For the text-containing cell, return its midpoint in [X, Y] coordinate format. 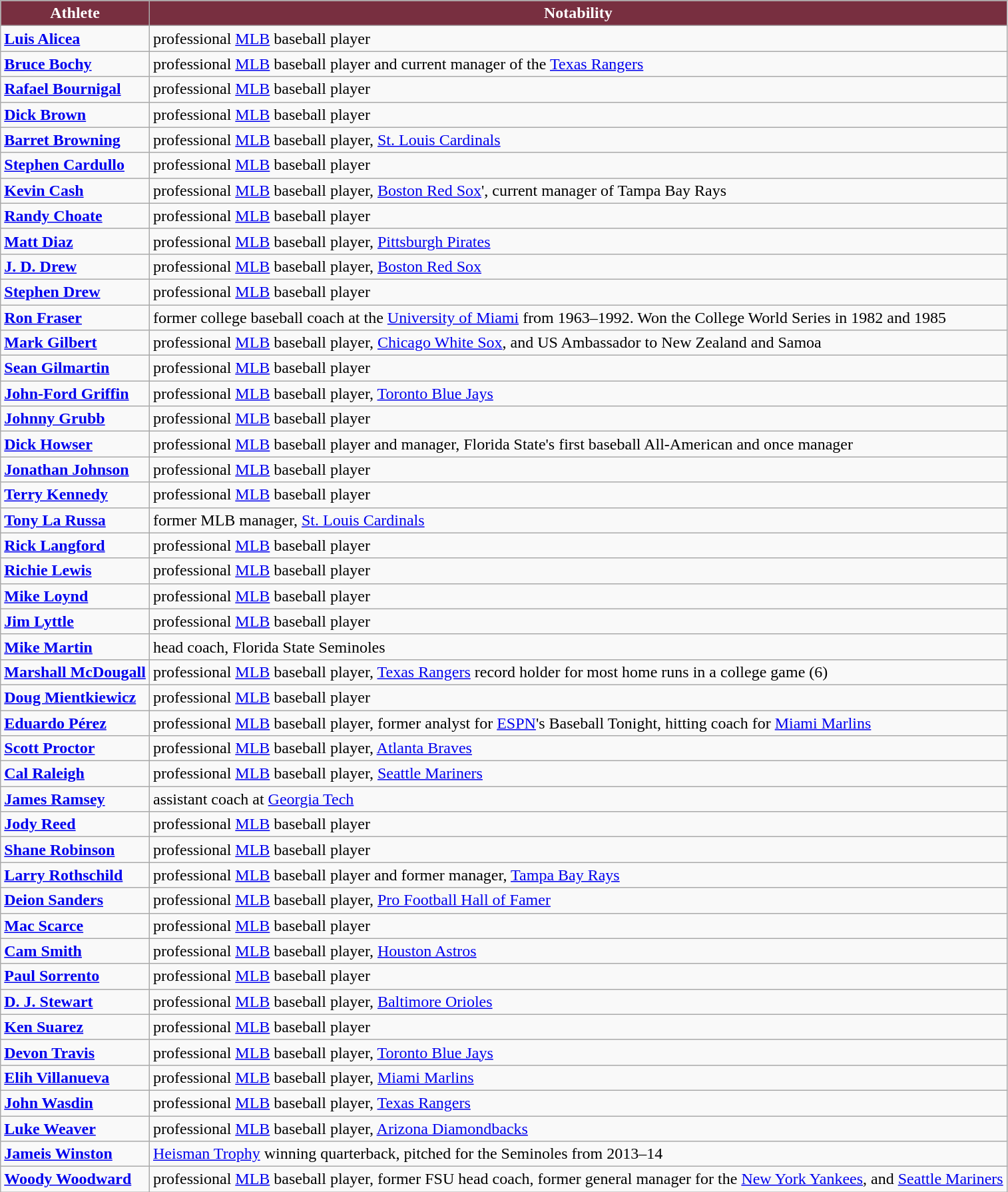
Ron Fraser [75, 318]
professional MLB baseball player, Miami Marlins [578, 1077]
professional MLB baseball player, Texas Rangers [578, 1103]
professional MLB baseball player, Boston Red Sox [578, 266]
Ken Suarez [75, 1027]
Jonathan Johnson [75, 469]
Deion Sanders [75, 900]
Cam Smith [75, 951]
Johnny Grubb [75, 419]
Matt Diaz [75, 241]
professional MLB baseball player, Boston Red Sox', current manager of Tampa Bay Rays [578, 190]
Heisman Trophy winning quarterback, pitched for the Seminoles from 2013–14 [578, 1154]
Mark Gilbert [75, 343]
Dick Brown [75, 115]
Stephen Cardullo [75, 165]
Cal Raleigh [75, 774]
professional MLB baseball player, Baltimore Orioles [578, 1002]
Devon Travis [75, 1052]
professional MLB baseball player, Pittsburgh Pirates [578, 241]
professional MLB baseball player and current manager of the Texas Rangers [578, 64]
Mike Loynd [75, 596]
professional MLB baseball player and manager, Florida State's first baseball All-American and once manager [578, 444]
Mac Scarce [75, 926]
professional MLB baseball player, Seattle Mariners [578, 774]
professional MLB baseball player, Atlanta Braves [578, 748]
Luke Weaver [75, 1129]
Richie Lewis [75, 571]
D. J. Stewart [75, 1002]
Scott Proctor [75, 748]
J. D. Drew [75, 266]
Shane Robinson [75, 850]
Bruce Bochy [75, 64]
head coach, Florida State Seminoles [578, 647]
Woody Woodward [75, 1179]
John-Ford Griffin [75, 394]
Elih Villanueva [75, 1077]
former college baseball coach at the University of Miami from 1963–1992. Won the College World Series in 1982 and 1985 [578, 318]
Randy Choate [75, 216]
Tony La Russa [75, 520]
professional MLB baseball player, St. Louis Cardinals [578, 140]
Mike Martin [75, 647]
professional MLB baseball player, Arizona Diamondbacks [578, 1129]
Kevin Cash [75, 190]
Jim Lyttle [75, 621]
Sean Gilmartin [75, 368]
Larry Rothschild [75, 875]
Barret Browning [75, 140]
Athlete [75, 13]
Terry Kennedy [75, 495]
professional MLB baseball player, Pro Football Hall of Famer [578, 900]
professional MLB baseball player, former FSU head coach, former general manager for the New York Yankees, and Seattle Mariners [578, 1179]
Rafael Bournigal [75, 89]
Jameis Winston [75, 1154]
professional MLB baseball player, Chicago White Sox, and US Ambassador to New Zealand and Samoa [578, 343]
James Ramsey [75, 799]
Marshall McDougall [75, 672]
assistant coach at Georgia Tech [578, 799]
professional MLB baseball player, Houston Astros [578, 951]
Notability [578, 13]
professional MLB baseball player, former analyst for ESPN's Baseball Tonight, hitting coach for Miami Marlins [578, 723]
professional MLB baseball player, Texas Rangers record holder for most home runs in a college game (6) [578, 672]
Doug Mientkiewicz [75, 697]
Stephen Drew [75, 292]
Eduardo Pérez [75, 723]
professional MLB baseball player and former manager, Tampa Bay Rays [578, 875]
Paul Sorrento [75, 976]
former MLB manager, St. Louis Cardinals [578, 520]
Jody Reed [75, 824]
Dick Howser [75, 444]
Rick Langford [75, 545]
John Wasdin [75, 1103]
Luis Alicea [75, 39]
